Capture the cell that displays the provided text and extract its (X, Y) central coordinate. 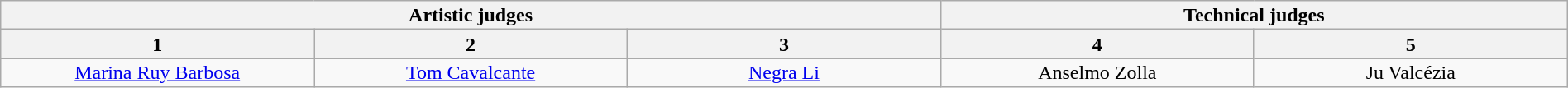
Marina Ruy Barbosa (157, 72)
2 (471, 44)
Negra Li (784, 72)
5 (1411, 44)
Tom Cavalcante (471, 72)
3 (784, 44)
1 (157, 44)
Anselmo Zolla (1097, 72)
Artistic judges (471, 15)
4 (1097, 44)
Ju Valcézia (1411, 72)
Technical judges (1254, 15)
